From the cell containing the given text, extract its center point as (X, Y) coordinate. 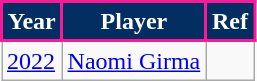
Naomi Girma (134, 60)
2022 (32, 60)
Ref (230, 22)
Player (134, 22)
Year (32, 22)
